Capture the cell that displays the provided text and extract its [x, y] central coordinate. 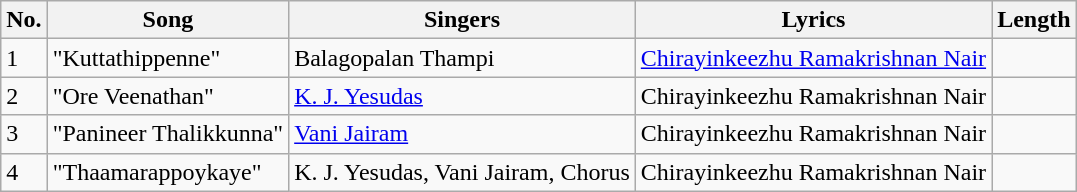
"Kuttathippenne" [168, 58]
1 [24, 58]
K. J. Yesudas [462, 96]
Vani Jairam [462, 134]
3 [24, 134]
Balagopalan Thampi [462, 58]
4 [24, 172]
2 [24, 96]
Song [168, 20]
Singers [462, 20]
No. [24, 20]
"Ore Veenathan" [168, 96]
Lyrics [813, 20]
"Panineer Thalikkunna" [168, 134]
Length [1034, 20]
"Thaamarappoykaye" [168, 172]
K. J. Yesudas, Vani Jairam, Chorus [462, 172]
